From the cell containing the given text, extract its center point as (x, y) coordinate. 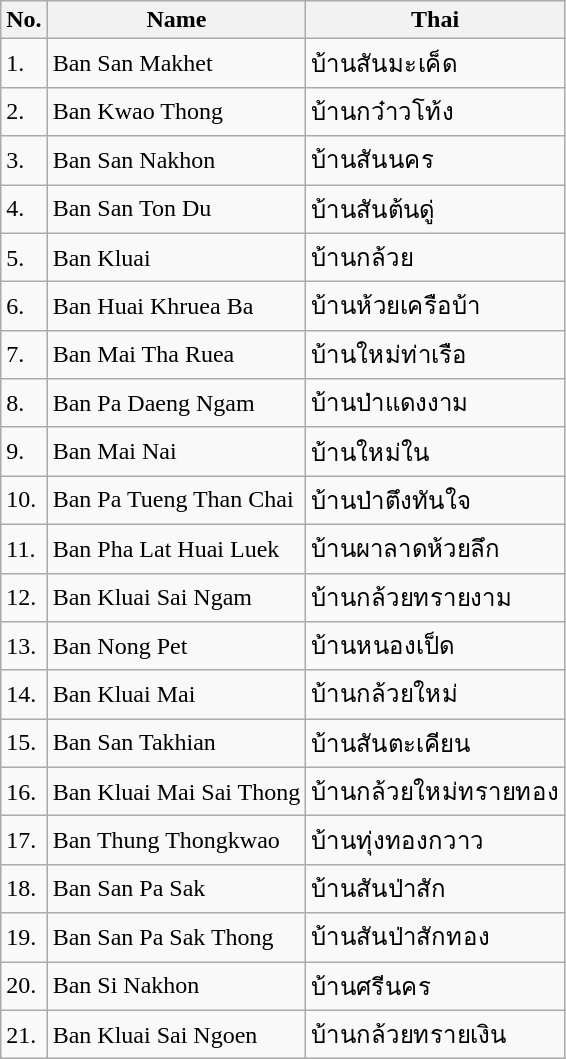
3. (24, 160)
Ban San Ton Du (176, 208)
บ้านสันมะเค็ด (436, 64)
Ban Kluai Sai Ngoen (176, 1034)
บ้านกล้วยใหม่ (436, 694)
1. (24, 64)
4. (24, 208)
บ้านสันนคร (436, 160)
Ban San Takhian (176, 744)
บ้านผาลาดห้วยลึก (436, 548)
บ้านกว๋าวโท้ง (436, 112)
บ้านสันต้นดู่ (436, 208)
12. (24, 598)
Ban Nong Pet (176, 646)
Ban Si Nakhon (176, 986)
Ban Mai Tha Ruea (176, 354)
7. (24, 354)
2. (24, 112)
บ้านป่าตึงทันใจ (436, 500)
Ban San Pa Sak Thong (176, 938)
Ban Pha Lat Huai Luek (176, 548)
บ้านสันป่าสัก (436, 888)
บ้านสันป่าสักทอง (436, 938)
Ban Huai Khruea Ba (176, 306)
บ้านป่าแดงงาม (436, 404)
บ้านใหม่ใน (436, 452)
8. (24, 404)
20. (24, 986)
บ้านศรีนคร (436, 986)
No. (24, 20)
16. (24, 792)
Ban Pa Daeng Ngam (176, 404)
9. (24, 452)
Ban Thung Thongkwao (176, 840)
บ้านกล้วยทรายเงิน (436, 1034)
Ban San Nakhon (176, 160)
15. (24, 744)
Name (176, 20)
บ้านใหม่ท่าเรือ (436, 354)
19. (24, 938)
Ban Kluai (176, 258)
17. (24, 840)
14. (24, 694)
Ban Kluai Mai Sai Thong (176, 792)
บ้านกล้วยใหม่ทรายทอง (436, 792)
Ban San Pa Sak (176, 888)
11. (24, 548)
Ban Kwao Thong (176, 112)
บ้านกล้วยทรายงาม (436, 598)
บ้านหนองเป็ด (436, 646)
บ้านกล้วย (436, 258)
Ban Kluai Sai Ngam (176, 598)
Ban San Makhet (176, 64)
10. (24, 500)
18. (24, 888)
Thai (436, 20)
Ban Mai Nai (176, 452)
บ้านสันตะเคียน (436, 744)
13. (24, 646)
Ban Kluai Mai (176, 694)
5. (24, 258)
21. (24, 1034)
6. (24, 306)
บ้านทุ่งทองกวาว (436, 840)
Ban Pa Tueng Than Chai (176, 500)
บ้านห้วยเครือบ้า (436, 306)
